Provide the [x, y] coordinate of the cell's center where the given text is located.  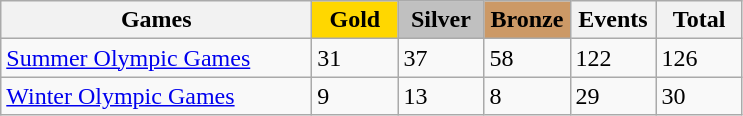
Silver [441, 20]
30 [699, 96]
122 [613, 58]
Bronze [527, 20]
9 [355, 96]
Winter Olympic Games [156, 96]
13 [441, 96]
Summer Olympic Games [156, 58]
31 [355, 58]
Games [156, 20]
Gold [355, 20]
Total [699, 20]
126 [699, 58]
58 [527, 58]
29 [613, 96]
37 [441, 58]
8 [527, 96]
Events [613, 20]
